Determine the [x, y] coordinate at the center of the cell enclosing the given text.  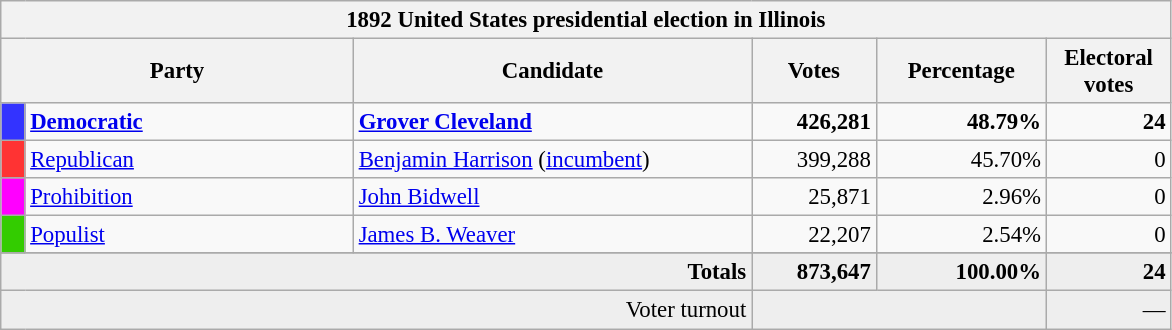
Prohibition [189, 197]
James B. Weaver [552, 235]
399,288 [814, 160]
25,871 [814, 197]
426,281 [814, 122]
1892 United States presidential election in Illinois [586, 20]
Percentage [961, 72]
Votes [814, 72]
100.00% [961, 273]
Democratic [189, 122]
Populist [189, 235]
2.96% [961, 197]
2.54% [961, 235]
22,207 [814, 235]
Party [178, 72]
John Bidwell [552, 197]
— [1108, 310]
45.70% [961, 160]
Benjamin Harrison (incumbent) [552, 160]
Grover Cleveland [552, 122]
Candidate [552, 72]
Totals [376, 273]
Voter turnout [376, 310]
873,647 [814, 273]
Electoral votes [1108, 72]
Republican [189, 160]
48.79% [961, 122]
